Provide the [X, Y] coordinate of the cell's center where the given text is located.  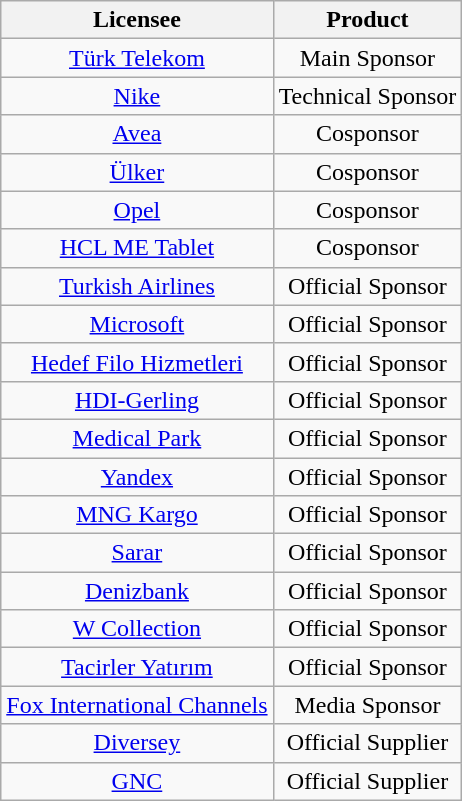
Diversey [137, 743]
HCL ME Tablet [137, 248]
HDI-Gerling [137, 400]
Ülker [137, 172]
Turkish Airlines [137, 286]
Licensee [137, 20]
Avea [137, 134]
MNG Kargo [137, 515]
Medical Park [137, 438]
Microsoft [137, 324]
Tacirler Yatırım [137, 667]
Fox International Channels [137, 705]
W Collection [137, 629]
Hedef Filo Hizmetleri [137, 362]
Opel [137, 210]
Technical Sponsor [368, 96]
Product [368, 20]
Denizbank [137, 591]
Türk Telekom [137, 58]
Yandex [137, 477]
GNC [137, 781]
Nike [137, 96]
Media Sponsor [368, 705]
Sarar [137, 553]
Main Sponsor [368, 58]
